Scan for the cell matching the given text and deliver its (X, Y) coordinate at center. 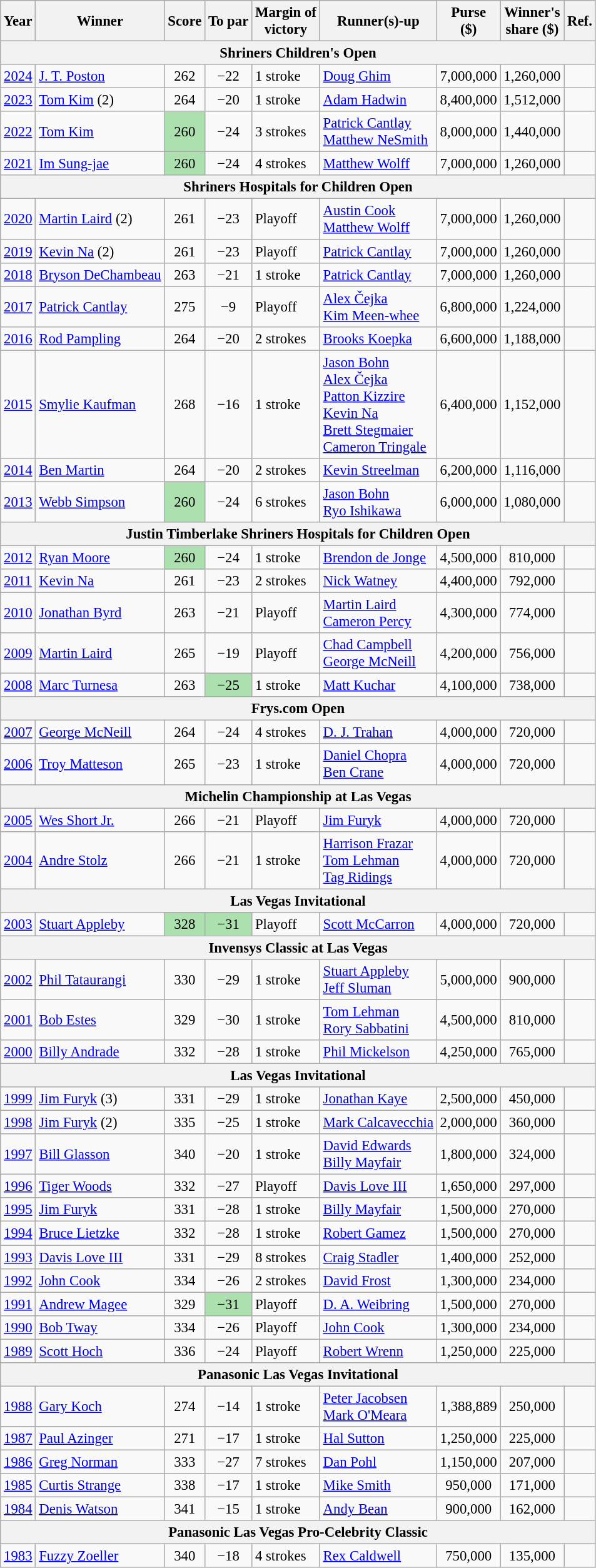
950,000 (468, 1485)
2011 (18, 581)
2006 (18, 764)
Adam Hadwin (378, 100)
1,400,000 (468, 1257)
1986 (18, 1462)
Purse($) (468, 21)
2,500,000 (468, 1099)
275 (185, 306)
Jason Bohn Ryo Ishikawa (378, 502)
−19 (229, 653)
2,000,000 (468, 1123)
2016 (18, 338)
1,116,000 (532, 470)
250,000 (532, 1406)
252,000 (532, 1257)
1994 (18, 1233)
328 (185, 924)
Marc Turnesa (100, 685)
2014 (18, 470)
Andre Stolz (100, 860)
1,150,000 (468, 1462)
7 strokes (286, 1462)
Dan Pohl (378, 1462)
171,000 (532, 1485)
−22 (229, 76)
271 (185, 1439)
8,000,000 (468, 131)
J. T. Poston (100, 76)
2017 (18, 306)
Craig Stadler (378, 1257)
Doug Ghim (378, 76)
2008 (18, 685)
Billy Mayfair (378, 1210)
324,000 (532, 1155)
Kevin Na (100, 581)
1,650,000 (468, 1186)
−15 (229, 1509)
Curtis Strange (100, 1485)
−30 (229, 1019)
4,400,000 (468, 581)
738,000 (532, 685)
Matthew Wolff (378, 164)
360,000 (532, 1123)
Paul Azinger (100, 1439)
1,080,000 (532, 502)
Denis Watson (100, 1509)
4,250,000 (468, 1052)
To par (229, 21)
1990 (18, 1327)
−16 (229, 404)
2019 (18, 251)
D. A. Weibring (378, 1304)
1991 (18, 1304)
Wes Short Jr. (100, 820)
Ref. (580, 21)
333 (185, 1462)
Bryson DeChambeau (100, 275)
Michelin Championship at Las Vegas (298, 796)
David Edwards Billy Mayfair (378, 1155)
756,000 (532, 653)
1985 (18, 1485)
Patrick Cantlay Matthew NeSmith (378, 131)
Scott McCarron (378, 924)
Austin Cook Matthew Wolff (378, 219)
Alex Čejka Kim Meen-whee (378, 306)
Mike Smith (378, 1485)
262 (185, 76)
Margin ofvictory (286, 21)
Tom Kim (100, 131)
1988 (18, 1406)
Panasonic Las Vegas Pro-Celebrity Classic (298, 1532)
Martin Laird (100, 653)
2013 (18, 502)
1,388,889 (468, 1406)
6,400,000 (468, 404)
Bob Estes (100, 1019)
6,800,000 (468, 306)
Harrison Frazar Tom Lehman Tag Ridings (378, 860)
Andrew Magee (100, 1304)
2002 (18, 979)
1999 (18, 1099)
Troy Matteson (100, 764)
David Frost (378, 1280)
Webb Simpson (100, 502)
Kevin Streelman (378, 470)
Robert Wrenn (378, 1351)
335 (185, 1123)
Billy Andrade (100, 1052)
2007 (18, 732)
Shriners Children's Open (298, 53)
Fuzzy Zoeller (100, 1556)
4,100,000 (468, 685)
Matt Kuchar (378, 685)
Rex Caldwell (378, 1556)
Year (18, 21)
1992 (18, 1280)
Brendon de Jonge (378, 557)
1,188,000 (532, 338)
Tom Lehman Rory Sabbatini (378, 1019)
2018 (18, 275)
Ryan Moore (100, 557)
274 (185, 1406)
1989 (18, 1351)
−18 (229, 1556)
2024 (18, 76)
Jonathan Byrd (100, 613)
1,800,000 (468, 1155)
774,000 (532, 613)
5,000,000 (468, 979)
Jonathan Kaye (378, 1099)
1987 (18, 1439)
6,600,000 (468, 338)
Phil Mickelson (378, 1052)
336 (185, 1351)
1998 (18, 1123)
Nick Watney (378, 581)
D. J. Trahan (378, 732)
Tiger Woods (100, 1186)
2015 (18, 404)
8,400,000 (468, 100)
Justin Timberlake Shriners Hospitals for Children Open (298, 534)
Winner'sshare ($) (532, 21)
Shriners Hospitals for Children Open (298, 187)
4,300,000 (468, 613)
Bob Tway (100, 1327)
765,000 (532, 1052)
6,000,000 (468, 502)
2003 (18, 924)
Rod Pampling (100, 338)
Kevin Na (2) (100, 251)
1,440,000 (532, 131)
207,000 (532, 1462)
750,000 (468, 1556)
297,000 (532, 1186)
2005 (18, 820)
Jim Furyk (3) (100, 1099)
792,000 (532, 581)
6 strokes (286, 502)
1996 (18, 1186)
1,152,000 (532, 404)
268 (185, 404)
338 (185, 1485)
1983 (18, 1556)
1993 (18, 1257)
4,200,000 (468, 653)
Jim Furyk (2) (100, 1123)
Im Sung-jae (100, 164)
1995 (18, 1210)
6,200,000 (468, 470)
Ben Martin (100, 470)
Jason Bohn Alex Čejka Patton Kizzire Kevin Na Brett Stegmaier Cameron Tringale (378, 404)
Winner (100, 21)
Martin Laird Cameron Percy (378, 613)
Frys.com Open (298, 709)
−9 (229, 306)
162,000 (532, 1509)
Scott Hoch (100, 1351)
Score (185, 21)
Stuart Appleby Jeff Sluman (378, 979)
Brooks Koepka (378, 338)
2022 (18, 131)
Andy Bean (378, 1509)
3 strokes (286, 131)
Bill Glasson (100, 1155)
8 strokes (286, 1257)
2012 (18, 557)
2000 (18, 1052)
Chad Campbell George McNeill (378, 653)
Runner(s)-up (378, 21)
Bruce Lietzke (100, 1233)
Peter Jacobsen Mark O'Meara (378, 1406)
1997 (18, 1155)
2004 (18, 860)
Panasonic Las Vegas Invitational (298, 1375)
135,000 (532, 1556)
Martin Laird (2) (100, 219)
Stuart Appleby (100, 924)
Mark Calcavecchia (378, 1123)
2010 (18, 613)
Tom Kim (2) (100, 100)
Gary Koch (100, 1406)
Daniel Chopra Ben Crane (378, 764)
2001 (18, 1019)
1,224,000 (532, 306)
341 (185, 1509)
Greg Norman (100, 1462)
−14 (229, 1406)
2023 (18, 100)
Robert Gamez (378, 1233)
450,000 (532, 1099)
George McNeill (100, 732)
330 (185, 979)
1984 (18, 1509)
Phil Tataurangi (100, 979)
Hal Sutton (378, 1439)
Invensys Classic at Las Vegas (298, 948)
2020 (18, 219)
1,512,000 (532, 100)
2021 (18, 164)
2009 (18, 653)
Smylie Kaufman (100, 404)
